Find where the given text appears and provide that cell's center as (x, y) coordinate. 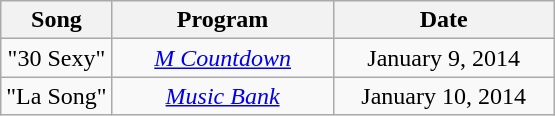
Program (222, 20)
"30 Sexy" (56, 58)
Date (444, 20)
January 10, 2014 (444, 96)
Music Bank (222, 96)
"La Song" (56, 96)
M Countdown (222, 58)
Song (56, 20)
January 9, 2014 (444, 58)
